Locate the cell with the specified text and output its [x, y] center coordinate. 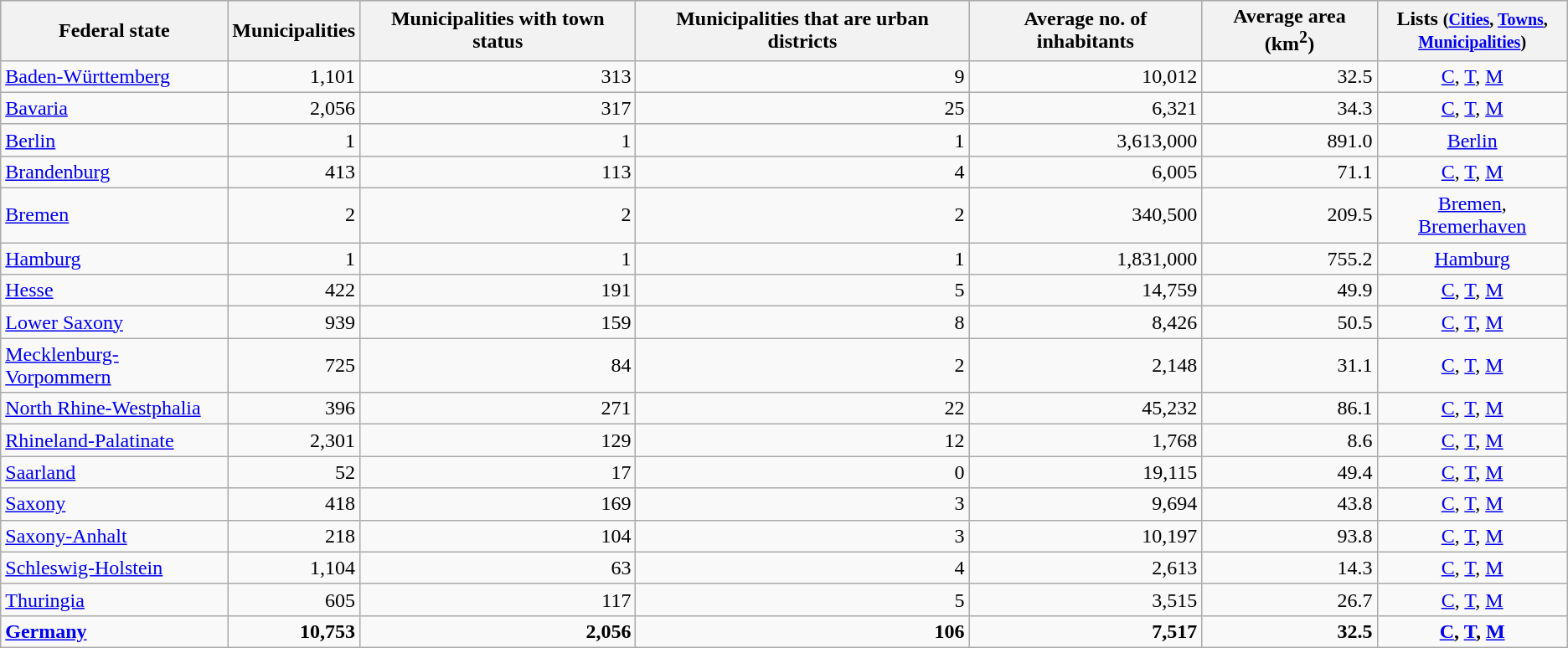
North Rhine-Westphalia [114, 409]
14,759 [1086, 291]
8 [802, 322]
Brandenburg [114, 172]
9,694 [1086, 504]
8.6 [1290, 440]
117 [498, 599]
418 [294, 504]
22 [802, 409]
Saarland [114, 472]
Bavaria [114, 108]
Baden-Württemberg [114, 76]
413 [294, 172]
605 [294, 599]
Municipalities that are urban districts [802, 31]
34.3 [1290, 108]
52 [294, 472]
10,012 [1086, 76]
1,101 [294, 76]
7,517 [1086, 631]
Average no. of inhabitants [1086, 31]
25 [802, 108]
159 [498, 322]
Bremen [114, 216]
8,426 [1086, 322]
6,321 [1086, 108]
31.1 [1290, 365]
725 [294, 365]
939 [294, 322]
9 [802, 76]
2,301 [294, 440]
340,500 [1086, 216]
Bremen, Bremerhaven [1473, 216]
1,768 [1086, 440]
191 [498, 291]
93.8 [1290, 536]
12 [802, 440]
86.1 [1290, 409]
218 [294, 536]
Federal state [114, 31]
317 [498, 108]
Mecklenburg-Vorpommern [114, 365]
71.1 [1290, 172]
17 [498, 472]
271 [498, 409]
104 [498, 536]
2,613 [1086, 568]
Average area (km2) [1290, 31]
396 [294, 409]
1,104 [294, 568]
Lower Saxony [114, 322]
Municipalities [294, 31]
209.5 [1290, 216]
313 [498, 76]
Germany [114, 631]
49.9 [1290, 291]
63 [498, 568]
49.4 [1290, 472]
755.2 [1290, 259]
50.5 [1290, 322]
10,753 [294, 631]
113 [498, 172]
0 [802, 472]
43.8 [1290, 504]
2,148 [1086, 365]
3,613,000 [1086, 140]
891.0 [1290, 140]
129 [498, 440]
106 [802, 631]
Thuringia [114, 599]
422 [294, 291]
169 [498, 504]
3,515 [1086, 599]
Lists (Cities, Towns, Municipalities) [1473, 31]
14.3 [1290, 568]
Municipalities with town status [498, 31]
Hesse [114, 291]
84 [498, 365]
Rhineland-Palatinate [114, 440]
Saxony [114, 504]
Saxony-Anhalt [114, 536]
10,197 [1086, 536]
19,115 [1086, 472]
26.7 [1290, 599]
1,831,000 [1086, 259]
Schleswig-Holstein [114, 568]
45,232 [1086, 409]
6,005 [1086, 172]
